Pinpoint the cell where the given text exists, returning its (x, y) midpoint coordinate. 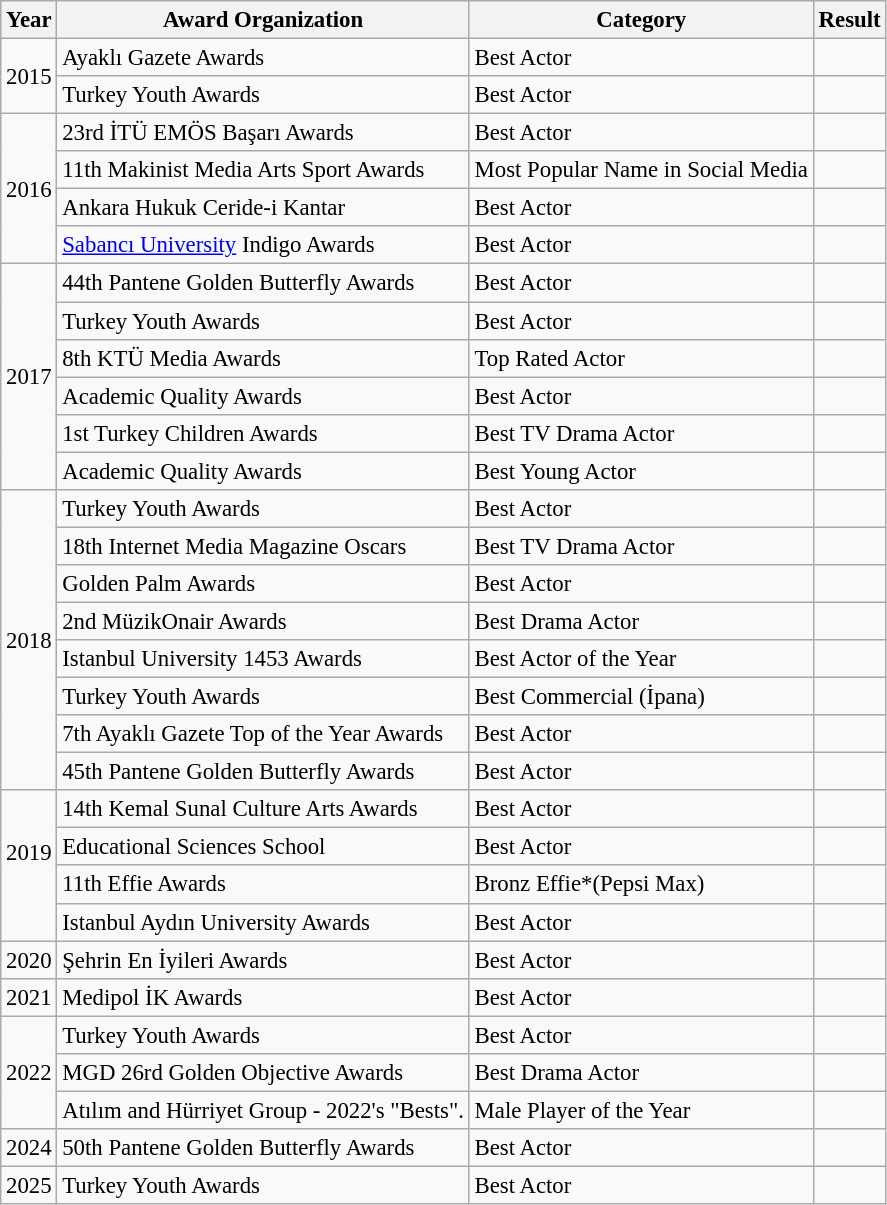
Male Player of the Year (641, 1110)
2015 (29, 76)
Most Popular Name in Social Media (641, 170)
8th KTÜ Media Awards (263, 358)
18th Internet Media Magazine Oscars (263, 546)
7th Ayaklı Gazete Top of the Year Awards (263, 734)
2017 (29, 377)
Şehrin En İyileri Awards (263, 960)
Istanbul Aydın University Awards (263, 922)
Category (641, 20)
11th Makinist Media Arts Sport Awards (263, 170)
14th Kemal Sunal Culture Arts Awards (263, 809)
Year (29, 20)
Ayaklı Gazete Awards (263, 58)
44th Pantene Golden Butterfly Awards (263, 283)
Bronz Effie*(Pepsi Max) (641, 885)
Educational Sciences School (263, 847)
2025 (29, 1185)
Ankara Hukuk Ceride-i Kantar (263, 208)
Medipol İK Awards (263, 997)
Istanbul University 1453 Awards (263, 659)
Sabancı University Indigo Awards (263, 245)
1st Turkey Children Awards (263, 433)
11th Effie Awards (263, 885)
Best Young Actor (641, 471)
Top Rated Actor (641, 358)
2020 (29, 960)
Golden Palm Awards (263, 584)
2nd MüzikOnair Awards (263, 621)
2019 (29, 865)
50th Pantene Golden Butterfly Awards (263, 1148)
Best Actor of the Year (641, 659)
2016 (29, 189)
45th Pantene Golden Butterfly Awards (263, 772)
Best Commercial (İpana) (641, 697)
Award Organization (263, 20)
2021 (29, 997)
2024 (29, 1148)
Atılım and Hürriyet Group - 2022's "Bests". (263, 1110)
MGD 26rd Golden Objective Awards (263, 1073)
2022 (29, 1072)
23rd İTÜ EMÖS Başarı Awards (263, 133)
2018 (29, 640)
Result (850, 20)
